Pinpoint the cell where the given text exists, returning its [x, y] midpoint coordinate. 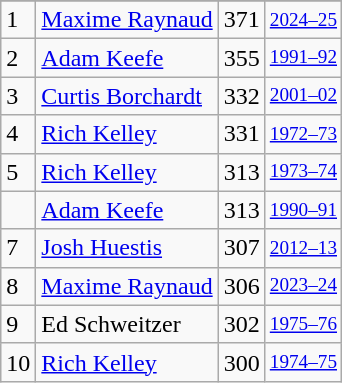
5 [18, 172]
2024–25 [303, 20]
Curtis Borchardt [127, 96]
8 [18, 286]
2023–24 [303, 286]
9 [18, 324]
302 [242, 324]
Ed Schweitzer [127, 324]
307 [242, 248]
371 [242, 20]
1974–75 [303, 362]
1991–92 [303, 58]
331 [242, 134]
7 [18, 248]
1972–73 [303, 134]
300 [242, 362]
10 [18, 362]
1973–74 [303, 172]
1990–91 [303, 210]
332 [242, 96]
1975–76 [303, 324]
3 [18, 96]
2 [18, 58]
355 [242, 58]
2001–02 [303, 96]
1 [18, 20]
Josh Huestis [127, 248]
306 [242, 286]
4 [18, 134]
2012–13 [303, 248]
